Determine the [X, Y] coordinate at the center of the cell enclosing the given text.  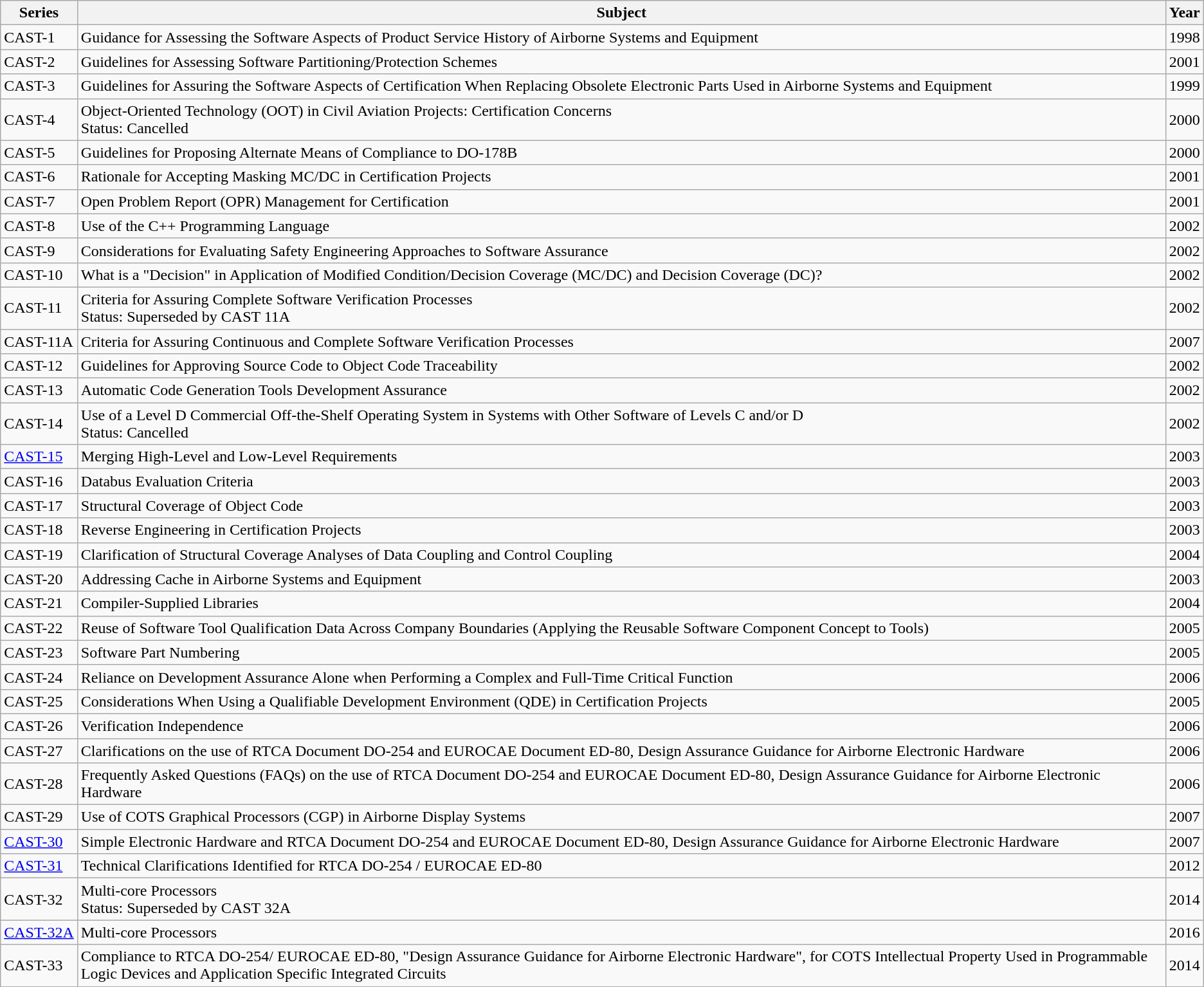
1999 [1185, 86]
CAST-26 [39, 726]
Multi-core ProcessorsStatus: Superseded by CAST 32A [621, 899]
CAST-11 [39, 308]
Structural Coverage of Object Code [621, 506]
CAST-4 [39, 120]
Series [39, 13]
CAST-20 [39, 579]
CAST-21 [39, 604]
CAST-25 [39, 701]
Automatic Code Generation Tools Development Assurance [621, 391]
Criteria for Assuring Continuous and Complete Software Verification Processes [621, 342]
Multi-core Processors [621, 932]
Simple Electronic Hardware and RTCA Document DO-254 and EUROCAE Document ED-80, Design Assurance Guidance for Airborne Electronic Hardware [621, 842]
Technical Clarifications Identified for RTCA DO-254 / EUROCAE ED-80 [621, 866]
CAST-29 [39, 817]
CAST-23 [39, 652]
2012 [1185, 866]
CAST-32A [39, 932]
Criteria for Assuring Complete Software Verification ProcessesStatus: Superseded by CAST 11A [621, 308]
Use of a Level D Commercial Off-the-Shelf Operating System in Systems with Other Software of Levels C and/or DStatus: Cancelled [621, 423]
CAST-31 [39, 866]
CAST-14 [39, 423]
Guidelines for Assuring the Software Aspects of Certification When Replacing Obsolete Electronic Parts Used in Airborne Systems and Equipment [621, 86]
What is a "Decision" in Application of Modified Condition/Decision Coverage (MC/DC) and Decision Coverage (DC)? [621, 275]
CAST-2 [39, 62]
CAST-8 [39, 226]
Subject [621, 13]
Reverse Engineering in Certification Projects [621, 530]
CAST-24 [39, 677]
CAST-17 [39, 506]
Guidelines for Assessing Software Partitioning/Protection Schemes [621, 62]
Guidelines for Approving Source Code to Object Code Traceability [621, 366]
CAST-28 [39, 784]
Object-Oriented Technology (OOT) in Civil Aviation Projects: Certification ConcernsStatus: Cancelled [621, 120]
CAST-32 [39, 899]
Use of the C++ Programming Language [621, 226]
CAST-11A [39, 342]
Considerations for Evaluating Safety Engineering Approaches to Software Assurance [621, 250]
CAST-15 [39, 457]
Clarification of Structural Coverage Analyses of Data Coupling and Control Coupling [621, 555]
Merging High-Level and Low-Level Requirements [621, 457]
Guidelines for Proposing Alternate Means of Compliance to DO-178B [621, 152]
CAST-7 [39, 201]
CAST-9 [39, 250]
Addressing Cache in Airborne Systems and Equipment [621, 579]
CAST-30 [39, 842]
CAST-33 [39, 965]
Verification Independence [621, 726]
CAST-12 [39, 366]
CAST-18 [39, 530]
CAST-13 [39, 391]
CAST-3 [39, 86]
2016 [1185, 932]
CAST-1 [39, 37]
Use of COTS Graphical Processors (CGP) in Airborne Display Systems [621, 817]
Rationale for Accepting Masking MC/DC in Certification Projects [621, 177]
Considerations When Using a Qualifiable Development Environment (QDE) in Certification Projects [621, 701]
Databus Evaluation Criteria [621, 481]
Open Problem Report (OPR) Management for Certification [621, 201]
Guidance for Assessing the Software Aspects of Product Service History of Airborne Systems and Equipment [621, 37]
CAST-5 [39, 152]
Year [1185, 13]
CAST-27 [39, 751]
CAST-22 [39, 628]
CAST-6 [39, 177]
CAST-16 [39, 481]
CAST-19 [39, 555]
Software Part Numbering [621, 652]
CAST-10 [39, 275]
Reuse of Software Tool Qualification Data Across Company Boundaries (Applying the Reusable Software Component Concept to Tools) [621, 628]
1998 [1185, 37]
Compiler-Supplied Libraries [621, 604]
Reliance on Development Assurance Alone when Performing a Complex and Full-Time Critical Function [621, 677]
Clarifications on the use of RTCA Document DO-254 and EUROCAE Document ED-80, Design Assurance Guidance for Airborne Electronic Hardware [621, 751]
